Scan for the cell matching the given text and deliver its [x, y] coordinate at center. 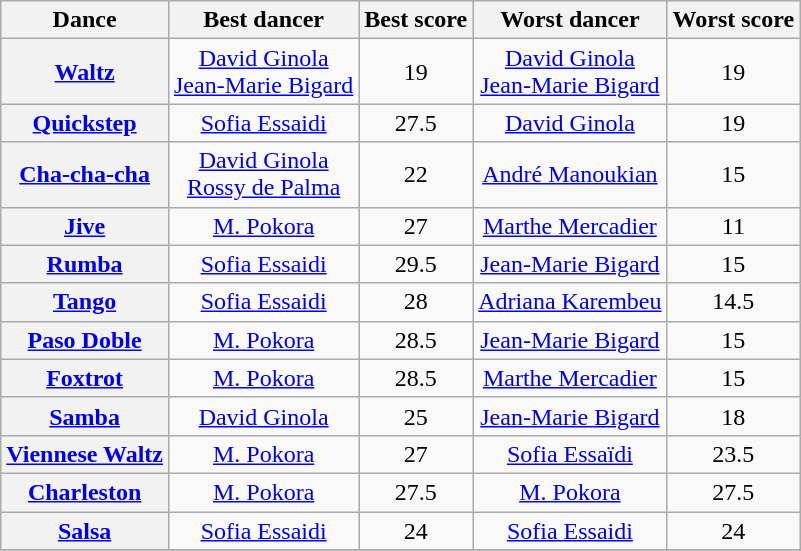
Jive [85, 226]
Dance [85, 20]
Salsa [85, 531]
Worst dancer [570, 20]
Best score [416, 20]
29.5 [416, 264]
David GinolaRossy de Palma [263, 174]
Quickstep [85, 123]
14.5 [734, 302]
Tango [85, 302]
Worst score [734, 20]
Sofia Essaïdi [570, 454]
18 [734, 416]
Cha-cha-cha [85, 174]
Waltz [85, 72]
23.5 [734, 454]
Best dancer [263, 20]
André Manoukian [570, 174]
11 [734, 226]
Rumba [85, 264]
Foxtrot [85, 378]
Samba [85, 416]
25 [416, 416]
28 [416, 302]
Charleston [85, 492]
Viennese Waltz [85, 454]
Adriana Karembeu [570, 302]
22 [416, 174]
Paso Doble [85, 340]
